Capture the cell that displays the provided text and extract its (X, Y) central coordinate. 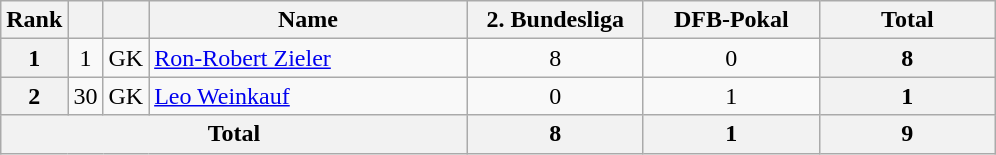
2 (34, 96)
Rank (34, 20)
DFB-Pokal (731, 20)
30 (86, 96)
Leo Weinkauf (308, 96)
9 (907, 134)
Ron-Robert Zieler (308, 58)
Name (308, 20)
2. Bundesliga (555, 20)
